Detect which cell encompasses the target text, then output its [X, Y] center coordinate. 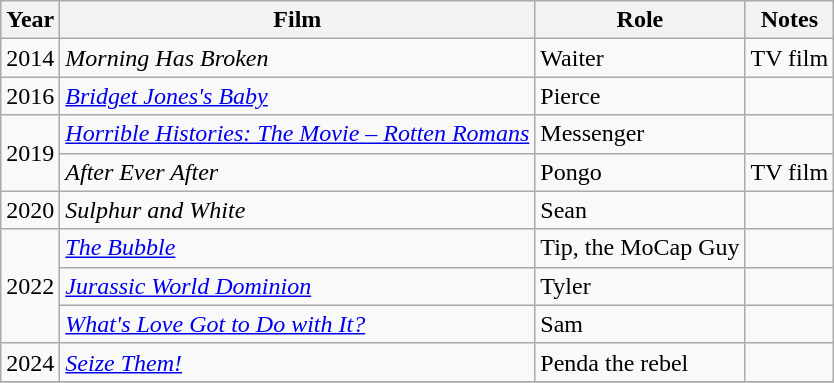
2014 [30, 58]
Pongo [640, 172]
Bridget Jones's Baby [298, 96]
Role [640, 20]
Year [30, 20]
Tip, the MoCap Guy [640, 248]
Horrible Histories: The Movie – Rotten Romans [298, 134]
The Bubble [298, 248]
Morning Has Broken [298, 58]
Notes [790, 20]
Penda the rebel [640, 362]
Jurassic World Dominion [298, 286]
Film [298, 20]
2020 [30, 210]
2022 [30, 286]
Sulphur and White [298, 210]
2019 [30, 153]
After Ever After [298, 172]
What's Love Got to Do with It? [298, 324]
Waiter [640, 58]
Tyler [640, 286]
Pierce [640, 96]
Sam [640, 324]
2016 [30, 96]
2024 [30, 362]
Messenger [640, 134]
Seize Them! [298, 362]
Sean [640, 210]
